Capture the cell that displays the provided text and extract its (X, Y) central coordinate. 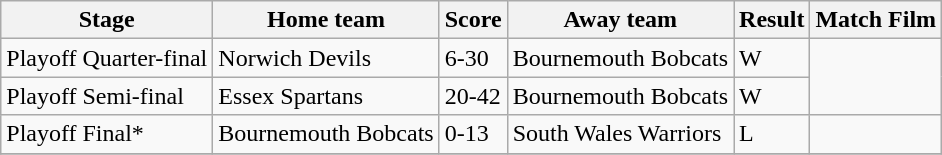
Essex Spartans (326, 96)
Away team (620, 20)
6-30 (473, 58)
Score (473, 20)
South Wales Warriors (620, 134)
Stage (107, 20)
Home team (326, 20)
L (772, 134)
Playoff Quarter-final (107, 58)
Norwich Devils (326, 58)
Playoff Final* (107, 134)
20-42 (473, 96)
Result (772, 20)
0-13 (473, 134)
Match Film (876, 20)
Playoff Semi-final (107, 96)
